Locate the cell with the specified text and output its (x, y) center coordinate. 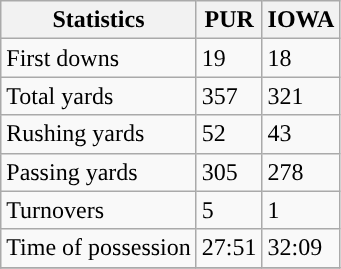
Rushing yards (99, 134)
IOWA (301, 20)
5 (229, 210)
Statistics (99, 20)
Passing yards (99, 172)
Turnovers (99, 210)
43 (301, 134)
Total yards (99, 96)
Time of possession (99, 248)
52 (229, 134)
First downs (99, 58)
305 (229, 172)
PUR (229, 20)
32:09 (301, 248)
321 (301, 96)
27:51 (229, 248)
19 (229, 58)
1 (301, 210)
357 (229, 96)
278 (301, 172)
18 (301, 58)
